Determine the (X, Y) coordinate at the center of the cell enclosing the given text.  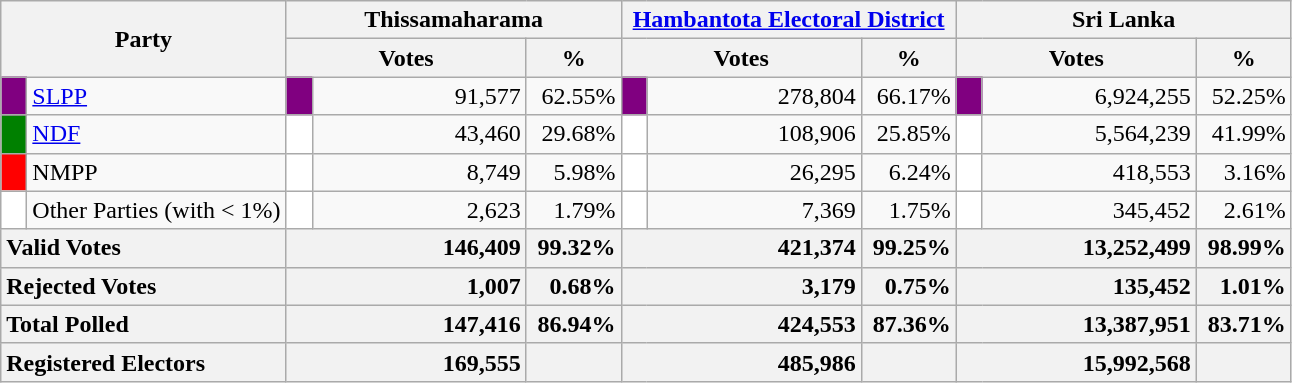
0.75% (908, 286)
99.25% (908, 248)
418,553 (1089, 172)
Rejected Votes (144, 286)
Party (144, 39)
86.94% (574, 324)
3.16% (1244, 172)
29.68% (574, 134)
2.61% (1244, 210)
15,992,568 (1076, 362)
1.75% (908, 210)
7,369 (754, 210)
NMPP (156, 172)
0.68% (574, 286)
66.17% (908, 96)
83.71% (1244, 324)
25.85% (908, 134)
3,179 (741, 286)
52.25% (1244, 96)
147,416 (406, 324)
Total Polled (144, 324)
91,577 (419, 96)
Hambantota Electoral District (788, 20)
Registered Electors (144, 362)
6,924,255 (1089, 96)
485,986 (741, 362)
Valid Votes (144, 248)
13,387,951 (1076, 324)
6.24% (908, 172)
41.99% (1244, 134)
108,906 (754, 134)
5.98% (574, 172)
135,452 (1076, 286)
169,555 (406, 362)
1.01% (1244, 286)
SLPP (156, 96)
278,804 (754, 96)
26,295 (754, 172)
8,749 (419, 172)
87.36% (908, 324)
13,252,499 (1076, 248)
62.55% (574, 96)
424,553 (741, 324)
Thissamaharama (454, 20)
5,564,239 (1089, 134)
421,374 (741, 248)
1.79% (574, 210)
Other Parties (with < 1%) (156, 210)
NDF (156, 134)
43,460 (419, 134)
Sri Lanka (1124, 20)
146,409 (406, 248)
99.32% (574, 248)
1,007 (406, 286)
98.99% (1244, 248)
345,452 (1089, 210)
2,623 (419, 210)
